Locate the cell with the specified text and output its (X, Y) center coordinate. 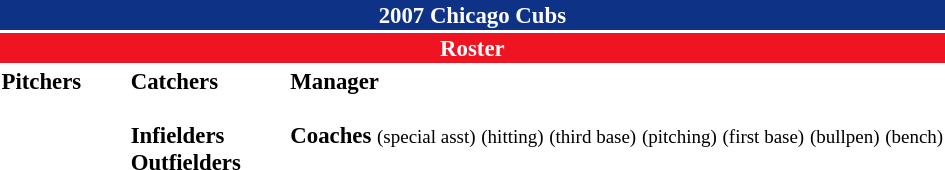
Roster (472, 48)
2007 Chicago Cubs (472, 15)
